Capture the cell that displays the provided text and extract its (X, Y) central coordinate. 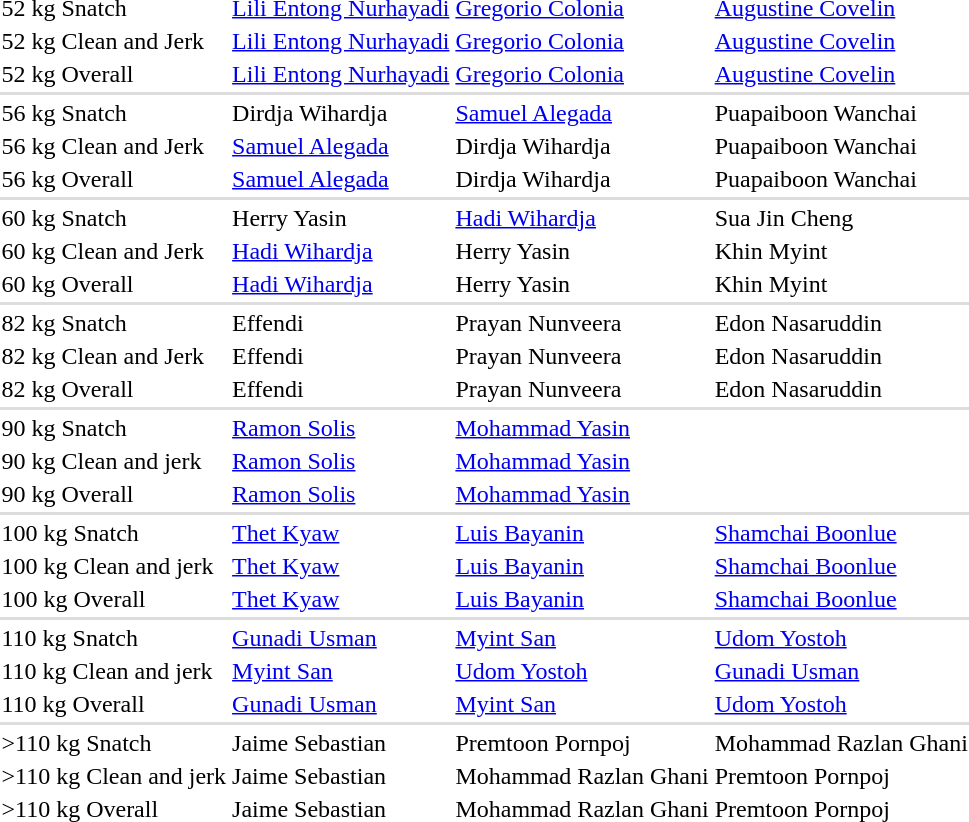
60 kg Snatch (114, 218)
60 kg Clean and Jerk (114, 251)
52 kg Clean and Jerk (114, 41)
90 kg Snatch (114, 428)
56 kg Clean and Jerk (114, 146)
52 kg Overall (114, 74)
56 kg Snatch (114, 113)
82 kg Clean and Jerk (114, 356)
90 kg Overall (114, 494)
Sua Jin Cheng (841, 218)
110 kg Snatch (114, 638)
60 kg Overall (114, 284)
110 kg Overall (114, 704)
>110 kg Clean and jerk (114, 776)
82 kg Overall (114, 389)
100 kg Clean and jerk (114, 566)
100 kg Snatch (114, 533)
82 kg Snatch (114, 323)
90 kg Clean and jerk (114, 461)
>110 kg Snatch (114, 743)
110 kg Clean and jerk (114, 671)
56 kg Overall (114, 179)
100 kg Overall (114, 599)
